Detect which cell encompasses the target text, then output its [x, y] center coordinate. 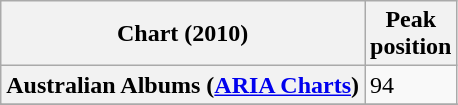
Australian Albums (ARIA Charts) [183, 85]
94 [411, 85]
Peakposition [411, 34]
Chart (2010) [183, 34]
